Determine the [X, Y] coordinate at the center of the cell enclosing the given text.  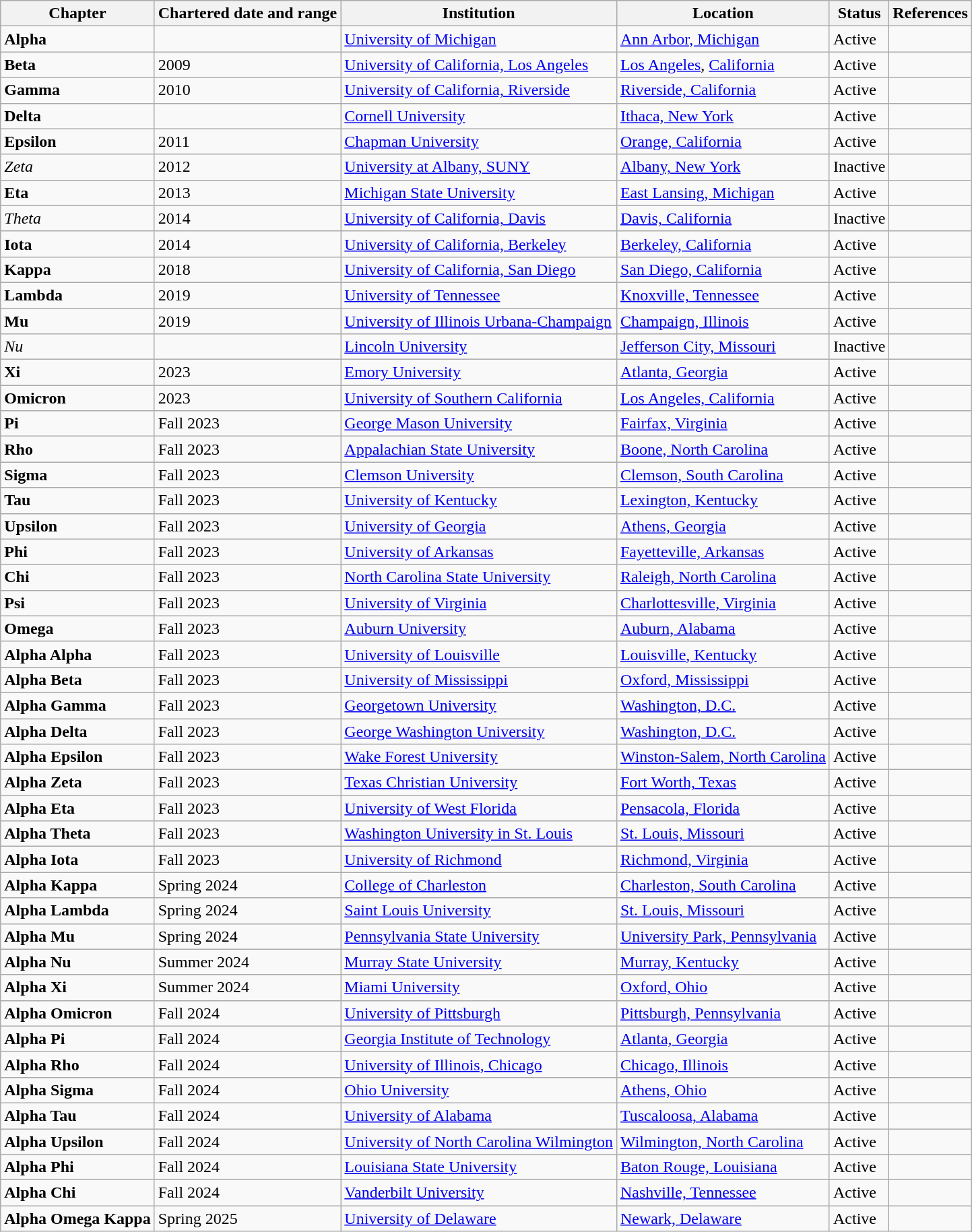
Louisiana State University [479, 1167]
Chi [77, 577]
Alpha Nu [77, 962]
George Mason University [479, 424]
2010 [248, 90]
Iota [77, 244]
Lambda [77, 295]
Orange, California [723, 141]
Omicron [77, 398]
Murray, Kentucky [723, 962]
University of California, Riverside [479, 90]
Chapter [77, 13]
Clemson, South Carolina [723, 475]
2009 [248, 65]
Phi [77, 552]
Auburn, Alabama [723, 628]
Oxford, Ohio [723, 987]
Oxford, Mississippi [723, 680]
Alpha Epsilon [77, 757]
Spring 2025 [248, 1219]
Alpha Tau [77, 1115]
Wake Forest University [479, 757]
Fort Worth, Texas [723, 783]
Chicago, Illinois [723, 1064]
Nu [77, 347]
Winston-Salem, North Carolina [723, 757]
Alpha Xi [77, 987]
Emory University [479, 372]
Alpha Beta [77, 680]
Georgetown University [479, 705]
University Park, Pennsylvania [723, 936]
Newark, Delaware [723, 1219]
Fairfax, Virginia [723, 424]
Alpha Chi [77, 1193]
Texas Christian University [479, 783]
Lincoln University [479, 347]
Alpha Omega Kappa [77, 1219]
Ithaca, New York [723, 116]
University of Georgia [479, 526]
Mu [77, 321]
Appalachian State University [479, 449]
Tau [77, 500]
Status [859, 13]
Alpha Rho [77, 1064]
Gamma [77, 90]
Fayetteville, Arkansas [723, 552]
University of California, San Diego [479, 269]
Rho [77, 449]
Chartered date and range [248, 13]
Boone, North Carolina [723, 449]
Chapman University [479, 141]
2018 [248, 269]
Alpha Phi [77, 1167]
University of North Carolina Wilmington [479, 1142]
Psi [77, 603]
University of Mississippi [479, 680]
Albany, New York [723, 167]
Saint Louis University [479, 911]
George Washington University [479, 731]
North Carolina State University [479, 577]
Ohio University [479, 1090]
Location [723, 13]
University of West Florida [479, 808]
University of Tennessee [479, 295]
Xi [77, 372]
Athens, Georgia [723, 526]
Charleston, South Carolina [723, 885]
University of Virginia [479, 603]
Lexington, Kentucky [723, 500]
Alpha Zeta [77, 783]
Pi [77, 424]
Alpha Gamma [77, 705]
Richmond, Virginia [723, 860]
Champaign, Illinois [723, 321]
College of Charleston [479, 885]
Wilmington, North Carolina [723, 1142]
University at Albany, SUNY [479, 167]
Vanderbilt University [479, 1193]
Nashville, Tennessee [723, 1193]
Eta [77, 193]
Miami University [479, 987]
2012 [248, 167]
Baton Rouge, Louisiana [723, 1167]
Epsilon [77, 141]
Cornell University [479, 116]
University of Arkansas [479, 552]
Charlottesville, Virginia [723, 603]
Clemson University [479, 475]
Theta [77, 218]
2011 [248, 141]
Louisville, Kentucky [723, 654]
Pennsylvania State University [479, 936]
Beta [77, 65]
Zeta [77, 167]
Upsilon [77, 526]
University of Alabama [479, 1115]
Pensacola, Florida [723, 808]
University of Kentucky [479, 500]
Murray State University [479, 962]
Alpha [77, 39]
Davis, California [723, 218]
2013 [248, 193]
Alpha Iota [77, 860]
Alpha Pi [77, 1039]
Alpha Mu [77, 936]
University of Michigan [479, 39]
University of Pittsburgh [479, 1013]
Pittsburgh, Pennsylvania [723, 1013]
Athens, Ohio [723, 1090]
Tuscaloosa, Alabama [723, 1115]
Alpha Theta [77, 834]
Knoxville, Tennessee [723, 295]
University of Illinois Urbana-Champaign [479, 321]
Alpha Eta [77, 808]
References [931, 13]
Institution [479, 13]
Jefferson City, Missouri [723, 347]
University of California, Berkeley [479, 244]
Kappa [77, 269]
Raleigh, North Carolina [723, 577]
Auburn University [479, 628]
Sigma [77, 475]
University of Louisville [479, 654]
University of Southern California [479, 398]
Ann Arbor, Michigan [723, 39]
University of California, Los Angeles [479, 65]
Alpha Alpha [77, 654]
University of Richmond [479, 860]
Georgia Institute of Technology [479, 1039]
East Lansing, Michigan [723, 193]
University of Illinois, Chicago [479, 1064]
Berkeley, California [723, 244]
Alpha Sigma [77, 1090]
University of Delaware [479, 1219]
Alpha Kappa [77, 885]
Omega [77, 628]
Washington University in St. Louis [479, 834]
Alpha Omicron [77, 1013]
Delta [77, 116]
Alpha Upsilon [77, 1142]
University of California, Davis [479, 218]
San Diego, California [723, 269]
Riverside, California [723, 90]
Alpha Lambda [77, 911]
Michigan State University [479, 193]
Alpha Delta [77, 731]
